Return [X, Y] of the center of cell containing provided text 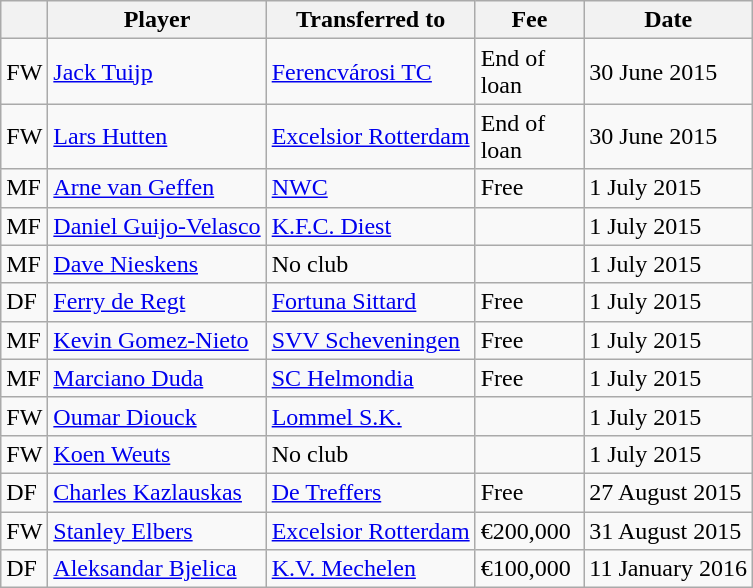
Oumar Diouck [157, 416]
K.F.C. Diest [370, 226]
Lars Hutten [157, 136]
Fortuna Sittard [370, 302]
Arne van Geffen [157, 188]
Player [157, 20]
Stanley Elbers [157, 531]
Marciano Duda [157, 378]
Fee [530, 20]
Koen Weuts [157, 454]
Ferry de Regt [157, 302]
Daniel Guijo-Velasco [157, 226]
Charles Kazlauskas [157, 492]
Transferred to [370, 20]
Kevin Gomez-Nieto [157, 340]
De Treffers [370, 492]
Ferencvárosi TC [370, 72]
€100,000 [530, 569]
€200,000 [530, 531]
31 August 2015 [668, 531]
27 August 2015 [668, 492]
NWC [370, 188]
Date [668, 20]
K.V. Mechelen [370, 569]
Aleksandar Bjelica [157, 569]
SC Helmondia [370, 378]
Jack Tuijp [157, 72]
11 January 2016 [668, 569]
Dave Nieskens [157, 264]
Lommel S.K. [370, 416]
SVV Scheveningen [370, 340]
